Output the [X, Y] coordinate of the center of the cell containing the given text.  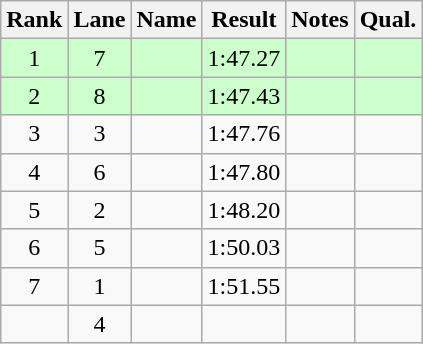
Rank [34, 20]
Name [166, 20]
1:47.76 [244, 134]
1:51.55 [244, 286]
1:47.80 [244, 172]
1:47.27 [244, 58]
1:48.20 [244, 210]
8 [100, 96]
Notes [320, 20]
Result [244, 20]
Qual. [388, 20]
1:50.03 [244, 248]
1:47.43 [244, 96]
Lane [100, 20]
